Determine the (x, y) coordinate at the center of the cell enclosing the given text.  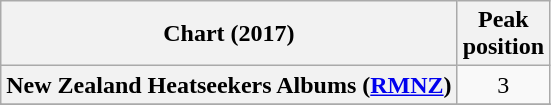
Peak position (503, 34)
New Zealand Heatseekers Albums (RMNZ) (229, 85)
3 (503, 85)
Chart (2017) (229, 34)
